Return (x, y) of the center of cell containing provided text 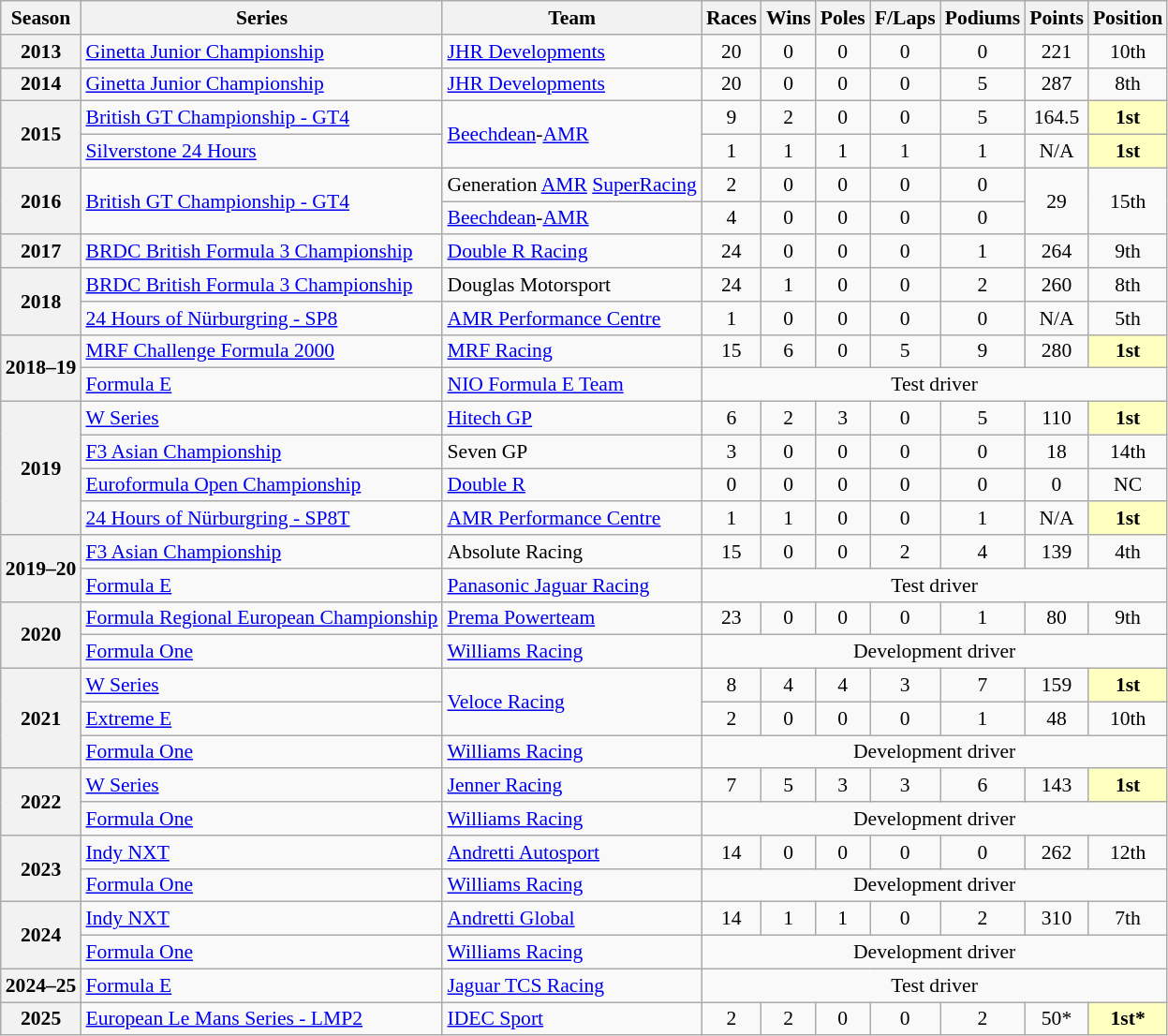
2022 (41, 802)
2019 (41, 468)
Team (571, 18)
Silverstone 24 Hours (261, 152)
48 (1057, 718)
Double R (571, 485)
29 (1057, 200)
Absolute Racing (571, 552)
2021 (41, 719)
Formula Regional European Championship (261, 618)
NIO Formula E Team (571, 385)
50* (1057, 1019)
F/Laps (905, 18)
260 (1057, 285)
2023 (41, 869)
23 (732, 618)
262 (1057, 852)
24 Hours of Nürburgring - SP8T (261, 519)
Douglas Motorsport (571, 285)
Double R Racing (571, 252)
110 (1057, 419)
1st* (1128, 1019)
Races (732, 18)
287 (1057, 84)
2024 (41, 935)
MRF Racing (571, 351)
Wins (789, 18)
Generation AMR SuperRacing (571, 185)
2018–19 (41, 367)
80 (1057, 618)
Jenner Racing (571, 786)
2024–25 (41, 985)
Series (261, 18)
2025 (41, 1019)
5th (1128, 318)
European Le Mans Series - LMP2 (261, 1019)
8 (732, 686)
143 (1057, 786)
264 (1057, 252)
2016 (41, 200)
IDEC Sport (571, 1019)
4th (1128, 552)
2019–20 (41, 568)
NC (1128, 485)
Prema Powerteam (571, 618)
Points (1057, 18)
2013 (41, 52)
Veloce Racing (571, 703)
MRF Challenge Formula 2000 (261, 351)
Panasonic Jaguar Racing (571, 585)
2018 (41, 302)
139 (1057, 552)
Podiums (983, 18)
Poles (843, 18)
Jaguar TCS Racing (571, 985)
Hitech GP (571, 419)
2014 (41, 84)
12th (1128, 852)
14th (1128, 451)
280 (1057, 351)
Season (41, 18)
15th (1128, 200)
2015 (41, 135)
Euroformula Open Championship (261, 485)
221 (1057, 52)
18 (1057, 451)
Andretti Global (571, 919)
2020 (41, 635)
2017 (41, 252)
159 (1057, 686)
Andretti Autosport (571, 852)
Seven GP (571, 451)
310 (1057, 919)
24 Hours of Nürburgring - SP8 (261, 318)
Extreme E (261, 718)
7th (1128, 919)
164.5 (1057, 118)
Position (1128, 18)
